Scan for the cell matching the given text and deliver its [X, Y] coordinate at center. 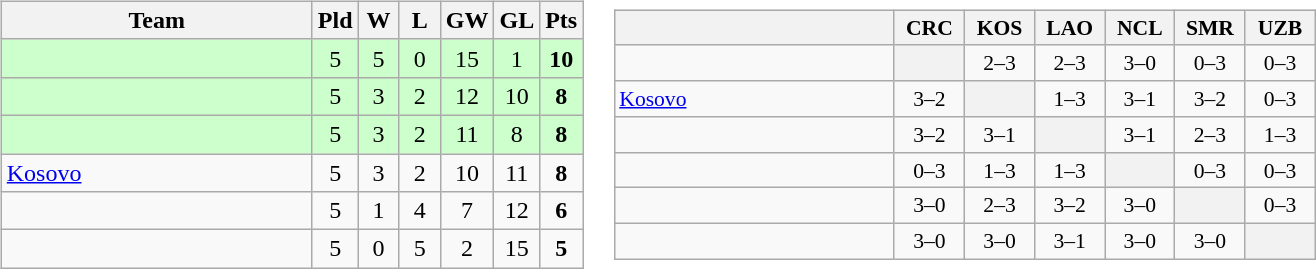
NCL [1140, 28]
6 [562, 211]
CRC [929, 28]
W [378, 20]
SMR [1210, 28]
Pts [562, 20]
Team [156, 20]
KOS [999, 28]
GW [467, 20]
LAO [1070, 28]
7 [467, 211]
Pld [335, 20]
UZB [1280, 28]
4 [420, 211]
GL [517, 20]
L [420, 20]
